Locate the cell with the specified text and output its [x, y] center coordinate. 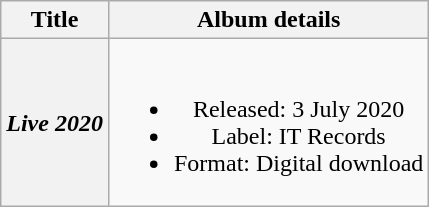
Title [55, 20]
Live 2020 [55, 122]
Released: 3 July 2020Label: IT RecordsFormat: Digital download [268, 122]
Album details [268, 20]
